From the cell containing the given text, extract its center point as [x, y] coordinate. 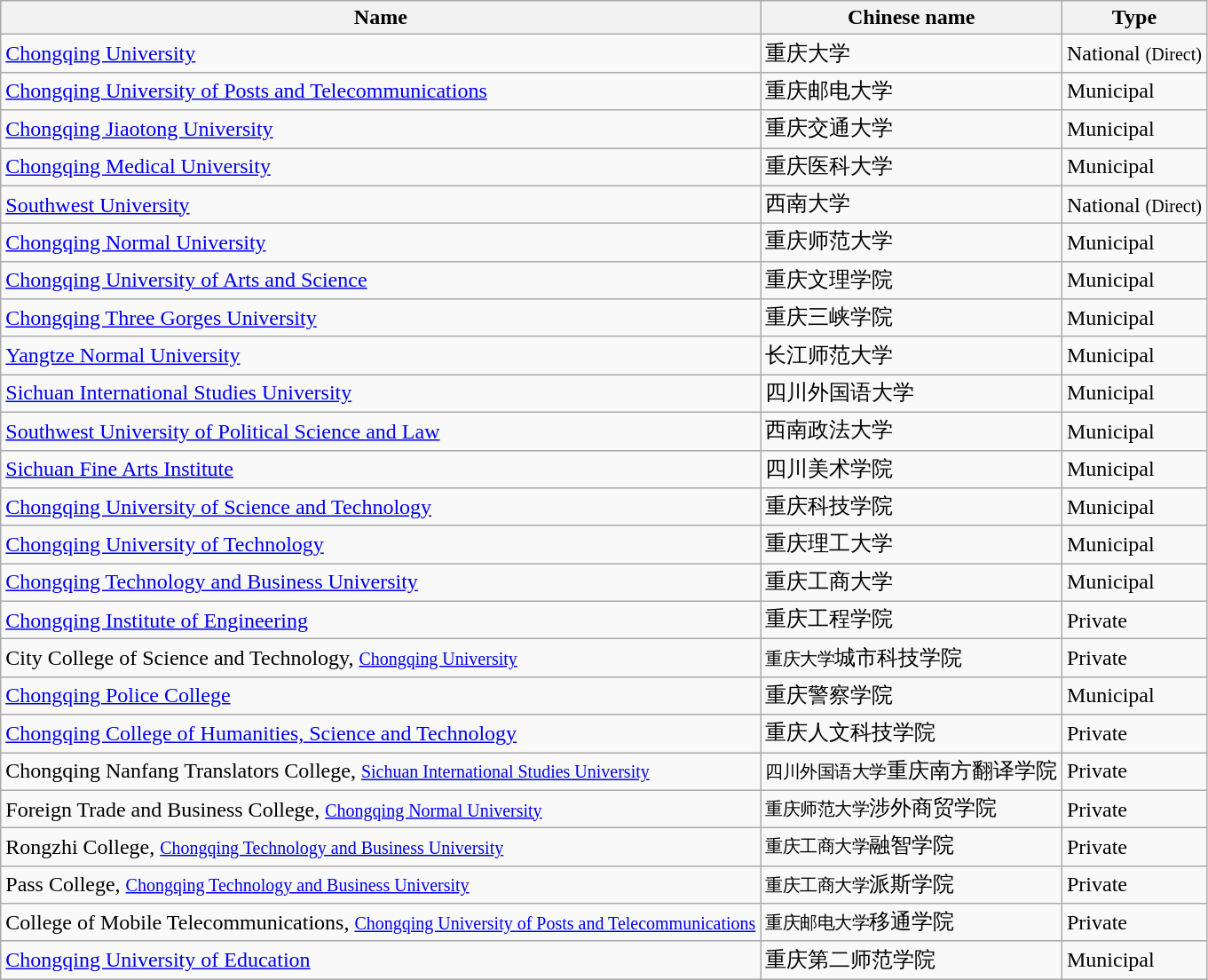
Rongzhi College, Chongqing Technology and Business University [381, 847]
Yangtze Normal University [381, 355]
四川美术学院 [912, 469]
Chongqing University of Arts and Science [381, 281]
四川外国语大学重庆南方翻译学院 [912, 772]
重庆大学 [912, 53]
四川外国语大学 [912, 394]
Chongqing Nanfang Translators College, Sichuan International Studies University [381, 772]
Chongqing University of Science and Technology [381, 508]
Chongqing University of Posts and Telecommunications [381, 91]
Foreign Trade and Business College, Chongqing Normal University [381, 810]
西南大学 [912, 204]
重庆第二师范学院 [912, 960]
重庆工商大学 [912, 582]
Type [1134, 18]
重庆师范大学 [912, 243]
重庆大学城市科技学院 [912, 659]
重庆医科大学 [912, 167]
Chongqing University of Technology [381, 545]
重庆科技学院 [912, 508]
长江师范大学 [912, 355]
Chongqing Medical University [381, 167]
Chongqing Normal University [381, 243]
重庆警察学院 [912, 696]
重庆理工大学 [912, 545]
重庆工商大学融智学院 [912, 847]
重庆师范大学涉外商贸学院 [912, 810]
重庆三峡学院 [912, 318]
College of Mobile Telecommunications, Chongqing University of Posts and Telecommunications [381, 923]
西南政法大学 [912, 431]
Southwest University of Political Science and Law [381, 431]
Chongqing University of Education [381, 960]
Sichuan International Studies University [381, 394]
Chongqing Institute of Engineering [381, 620]
重庆邮电大学移通学院 [912, 923]
Chongqing University [381, 53]
Southwest University [381, 204]
Pass College, Chongqing Technology and Business University [381, 884]
Chongqing Jiaotong University [381, 130]
重庆工程学院 [912, 620]
Sichuan Fine Arts Institute [381, 469]
Chinese name [912, 18]
Chongqing Three Gorges University [381, 318]
重庆交通大学 [912, 130]
重庆人文科技学院 [912, 733]
Chongqing Technology and Business University [381, 582]
Chongqing Police College [381, 696]
Name [381, 18]
Chongqing College of Humanities, Science and Technology [381, 733]
City College of Science and Technology, Chongqing University [381, 659]
重庆文理学院 [912, 281]
重庆工商大学派斯学院 [912, 884]
重庆邮电大学 [912, 91]
